Extract the (x, y) coordinate from the center of the cell holding the provided text.  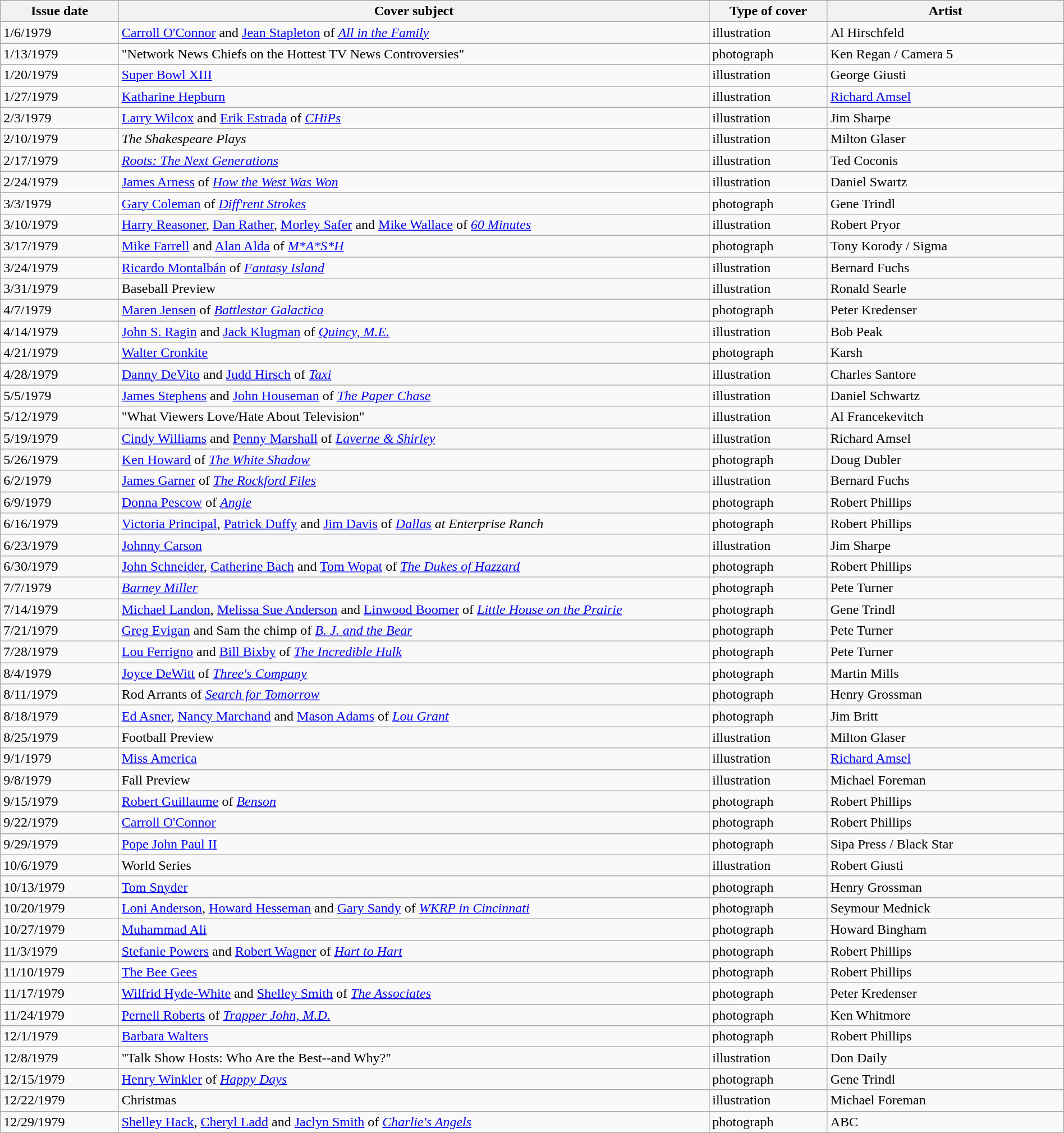
Robert Giusti (945, 865)
Johnny Carson (414, 545)
Ricardo Montalbán of Fantasy Island (414, 268)
6/9/1979 (59, 502)
Wilfrid Hyde-White and Shelley Smith of The Associates (414, 994)
Type of cover (768, 11)
James Arness of How the West Was Won (414, 182)
3/24/1979 (59, 268)
5/19/1979 (59, 438)
ABC (945, 1122)
11/3/1979 (59, 951)
Danny DeVito and Judd Hirsch of Taxi (414, 374)
George Giusti (945, 75)
Seymour Mednick (945, 908)
Muhammad Ali (414, 929)
Shelley Hack, Cheryl Ladd and Jaclyn Smith of Charlie's Angels (414, 1122)
Ken Whitmore (945, 1015)
Charles Santore (945, 374)
Bob Peak (945, 332)
Baseball Preview (414, 289)
9/15/1979 (59, 801)
Daniel Schwartz (945, 396)
Harry Reasoner, Dan Rather, Morley Safer and Mike Wallace of 60 Minutes (414, 224)
5/12/1979 (59, 417)
Carroll O'Connor and Jean Stapleton of All in the Family (414, 33)
Robert Guillaume of Benson (414, 801)
John S. Ragin and Jack Klugman of Quincy, M.E. (414, 332)
10/6/1979 (59, 865)
James Garner of The Rockford Files (414, 481)
8/4/1979 (59, 673)
2/24/1979 (59, 182)
The Bee Gees (414, 973)
Carroll O'Connor (414, 823)
12/29/1979 (59, 1122)
9/29/1979 (59, 844)
Henry Winkler of Happy Days (414, 1079)
Pernell Roberts of Trapper John, M.D. (414, 1015)
Don Daily (945, 1058)
3/10/1979 (59, 224)
12/1/1979 (59, 1036)
Rod Arrants of Search for Tomorrow (414, 695)
Fall Preview (414, 780)
9/1/1979 (59, 759)
6/23/1979 (59, 545)
Maren Jensen of Battlestar Galactica (414, 310)
8/11/1979 (59, 695)
8/18/1979 (59, 716)
7/14/1979 (59, 609)
10/13/1979 (59, 887)
Stefanie Powers and Robert Wagner of Hart to Hart (414, 951)
11/10/1979 (59, 973)
Loni Anderson, Howard Hesseman and Gary Sandy of WKRP in Cincinnati (414, 908)
1/13/1979 (59, 54)
The Shakespeare Plays (414, 139)
Doug Dubler (945, 460)
4/14/1979 (59, 332)
9/8/1979 (59, 780)
Football Preview (414, 737)
Jim Britt (945, 716)
Miss America (414, 759)
6/16/1979 (59, 524)
5/26/1979 (59, 460)
"Talk Show Hosts: Who Are the Best--and Why?" (414, 1058)
11/24/1979 (59, 1015)
Donna Pescow of Angie (414, 502)
2/17/1979 (59, 160)
1/20/1979 (59, 75)
12/22/1979 (59, 1100)
Mike Farrell and Alan Alda of M*A*S*H (414, 246)
Karsh (945, 353)
Victoria Principal, Patrick Duffy and Jim Davis of Dallas at Enterprise Ranch (414, 524)
4/21/1979 (59, 353)
4/28/1979 (59, 374)
Katharine Hepburn (414, 97)
6/30/1979 (59, 566)
7/21/1979 (59, 631)
Roots: The Next Generations (414, 160)
9/22/1979 (59, 823)
5/5/1979 (59, 396)
Artist (945, 11)
"What Viewers Love/Hate About Television" (414, 417)
Robert Pryor (945, 224)
12/8/1979 (59, 1058)
Howard Bingham (945, 929)
10/20/1979 (59, 908)
Issue date (59, 11)
Walter Cronkite (414, 353)
Cover subject (414, 11)
Daniel Swartz (945, 182)
Sipa Press / Black Star (945, 844)
World Series (414, 865)
Greg Evigan and Sam the chimp of B. J. and the Bear (414, 631)
12/15/1979 (59, 1079)
2/10/1979 (59, 139)
"Network News Chiefs on the Hottest TV News Controversies" (414, 54)
7/28/1979 (59, 652)
Al Hirschfeld (945, 33)
Al Francekevitch (945, 417)
Tom Snyder (414, 887)
Gary Coleman of Diff'rent Strokes (414, 203)
Barbara Walters (414, 1036)
8/25/1979 (59, 737)
3/31/1979 (59, 289)
4/7/1979 (59, 310)
James Stephens and John Houseman of The Paper Chase (414, 396)
3/17/1979 (59, 246)
Ken Howard of The White Shadow (414, 460)
Ed Asner, Nancy Marchand and Mason Adams of Lou Grant (414, 716)
Super Bowl XIII (414, 75)
7/7/1979 (59, 588)
6/2/1979 (59, 481)
2/3/1979 (59, 118)
Joyce DeWitt of Three's Company (414, 673)
Larry Wilcox and Erik Estrada of CHiPs (414, 118)
Ronald Searle (945, 289)
Pope John Paul II (414, 844)
Tony Korody / Sigma (945, 246)
Cindy Williams and Penny Marshall of Laverne & Shirley (414, 438)
Michael Landon, Melissa Sue Anderson and Linwood Boomer of Little House on the Prairie (414, 609)
Ken Regan / Camera 5 (945, 54)
Barney Miller (414, 588)
1/27/1979 (59, 97)
Lou Ferrigno and Bill Bixby of The Incredible Hulk (414, 652)
10/27/1979 (59, 929)
Ted Coconis (945, 160)
John Schneider, Catherine Bach and Tom Wopat of The Dukes of Hazzard (414, 566)
11/17/1979 (59, 994)
3/3/1979 (59, 203)
1/6/1979 (59, 33)
Martin Mills (945, 673)
Christmas (414, 1100)
